Search for the cell housing the specified text and yield its (X, Y) center coordinate. 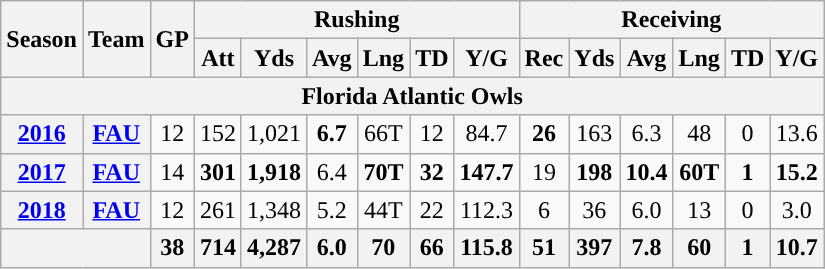
7.8 (646, 248)
Season (42, 39)
13.6 (797, 134)
Rushing (356, 20)
3.0 (797, 210)
Florida Atlantic Owls (412, 96)
GP (172, 39)
6.4 (332, 172)
Receiving (671, 20)
51 (544, 248)
15.2 (797, 172)
19 (544, 172)
1,348 (274, 210)
84.7 (486, 134)
Att (218, 58)
13 (699, 210)
152 (218, 134)
38 (172, 248)
70T (383, 172)
6.7 (332, 134)
70 (383, 248)
1,918 (274, 172)
4,287 (274, 248)
10.4 (646, 172)
66 (432, 248)
10.7 (797, 248)
301 (218, 172)
48 (699, 134)
Rec (544, 58)
22 (432, 210)
5.2 (332, 210)
714 (218, 248)
14 (172, 172)
2016 (42, 134)
6 (544, 210)
36 (594, 210)
115.8 (486, 248)
198 (594, 172)
32 (432, 172)
6.3 (646, 134)
163 (594, 134)
2017 (42, 172)
60 (699, 248)
397 (594, 248)
112.3 (486, 210)
60T (699, 172)
261 (218, 210)
2018 (42, 210)
44T (383, 210)
26 (544, 134)
Team (116, 39)
1,021 (274, 134)
66T (383, 134)
147.7 (486, 172)
